From the cell containing the given text, extract its center point as (x, y) coordinate. 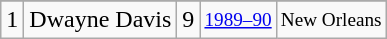
1 (12, 20)
1989–90 (238, 20)
9 (188, 20)
Dwayne Davis (100, 20)
New Orleans (331, 20)
